Extract the (X, Y) coordinate from the center of the cell holding the provided text.  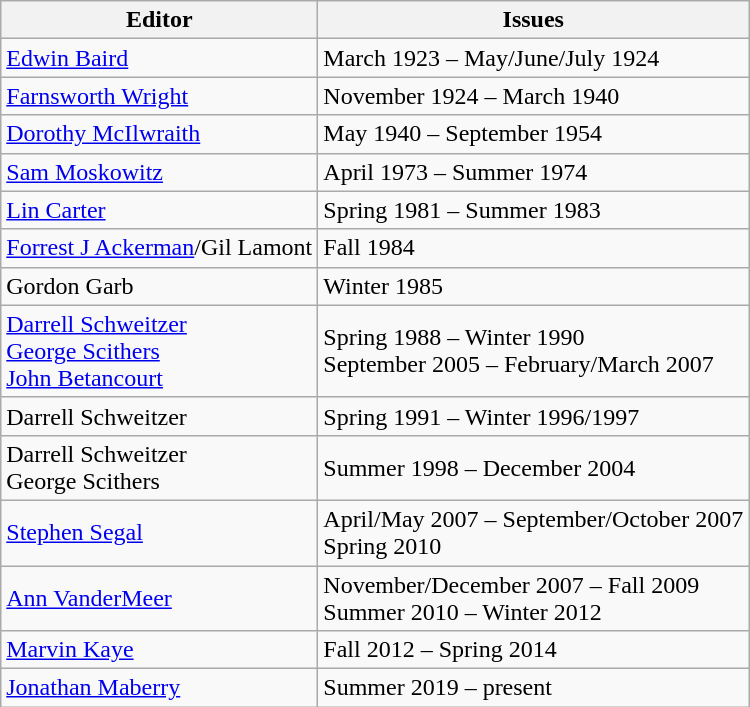
November/December 2007 – Fall 2009Summer 2010 – Winter 2012 (534, 598)
Spring 1981 – Summer 1983 (534, 210)
Forrest J Ackerman/Gil Lamont (160, 248)
Darrell Schweitzer (160, 416)
Summer 1998 – December 2004 (534, 468)
Fall 1984 (534, 248)
Dorothy McIlwraith (160, 134)
Stephen Segal (160, 532)
Marvin Kaye (160, 650)
Sam Moskowitz (160, 172)
Lin Carter (160, 210)
Fall 2012 – Spring 2014 (534, 650)
Summer 2019 – present (534, 688)
March 1923 – May/June/July 1924 (534, 58)
Farnsworth Wright (160, 96)
April/May 2007 – September/October 2007Spring 2010 (534, 532)
Spring 1991 – Winter 1996/1997 (534, 416)
Ann VanderMeer (160, 598)
Issues (534, 20)
Jonathan Maberry (160, 688)
Winter 1985 (534, 286)
April 1973 – Summer 1974 (534, 172)
Editor (160, 20)
May 1940 – September 1954 (534, 134)
Spring 1988 – Winter 1990September 2005 – February/March 2007 (534, 351)
Gordon Garb (160, 286)
November 1924 – March 1940 (534, 96)
Edwin Baird (160, 58)
Darrell SchweitzerGeorge ScithersJohn Betancourt (160, 351)
Darrell SchweitzerGeorge Scithers (160, 468)
